Return [x, y] of the center of cell containing provided text 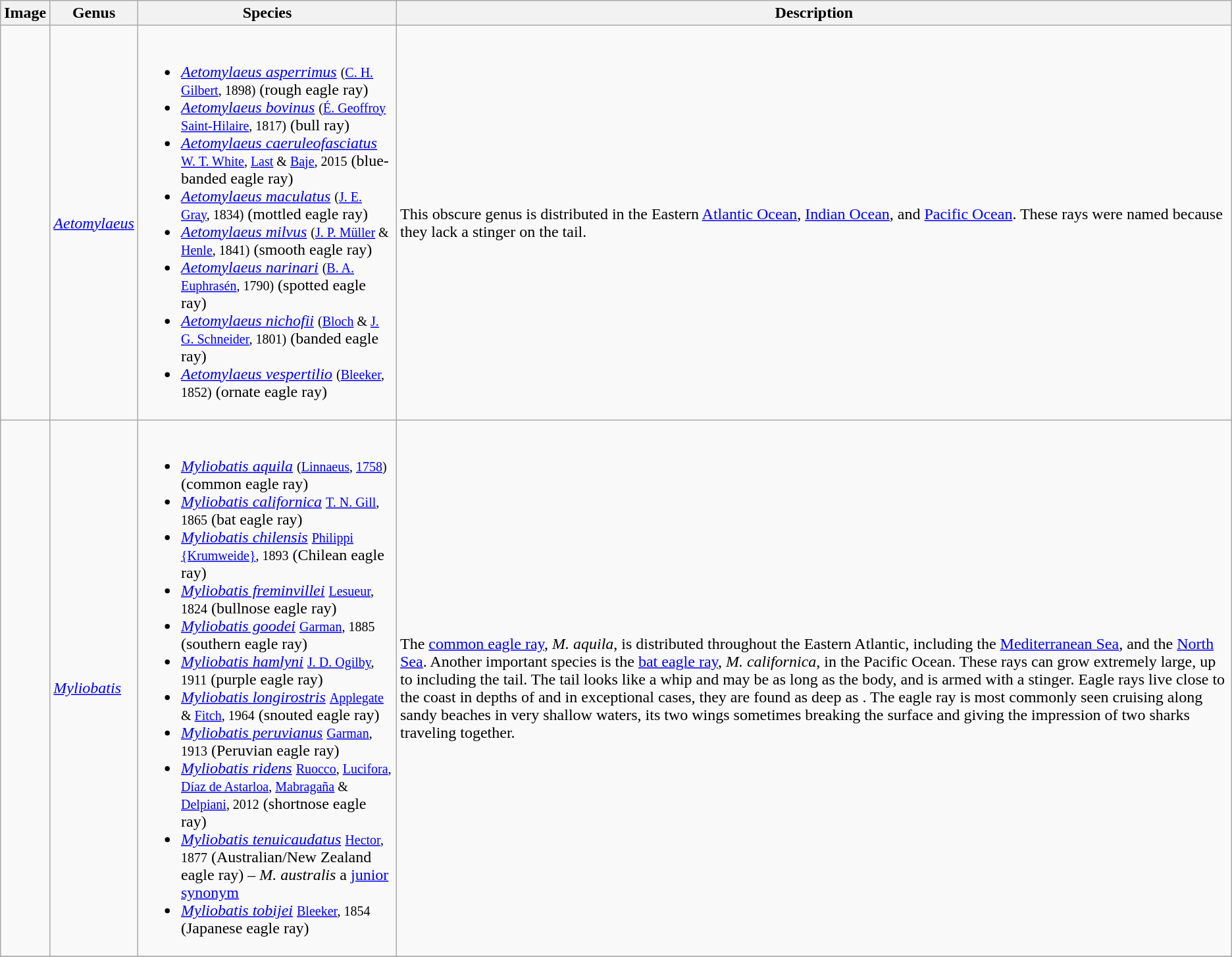
Description [813, 13]
Image [25, 13]
Aetomylaeus [94, 222]
Genus [94, 13]
Myliobatis [94, 688]
Species [267, 13]
